Scan for the cell matching the given text and deliver its (X, Y) coordinate at center. 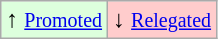
↓ Relegated (162, 20)
↑ Promoted (54, 20)
